Pinpoint the cell where the given text exists, returning its (x, y) midpoint coordinate. 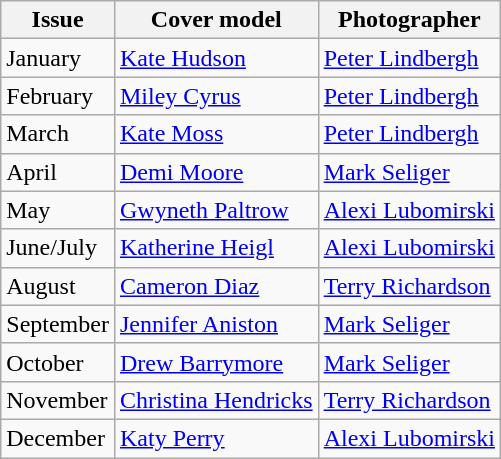
Cameron Diaz (216, 286)
Katherine Heigl (216, 248)
Kate Moss (216, 134)
May (58, 210)
Issue (58, 20)
January (58, 58)
October (58, 362)
Demi Moore (216, 172)
November (58, 400)
Christina Hendricks (216, 400)
Kate Hudson (216, 58)
March (58, 134)
Drew Barrymore (216, 362)
Cover model (216, 20)
Miley Cyrus (216, 96)
April (58, 172)
Jennifer Aniston (216, 324)
August (58, 286)
February (58, 96)
Katy Perry (216, 438)
Photographer (409, 20)
Gwyneth Paltrow (216, 210)
June/July (58, 248)
September (58, 324)
December (58, 438)
